Search for the cell housing the specified text and yield its (X, Y) center coordinate. 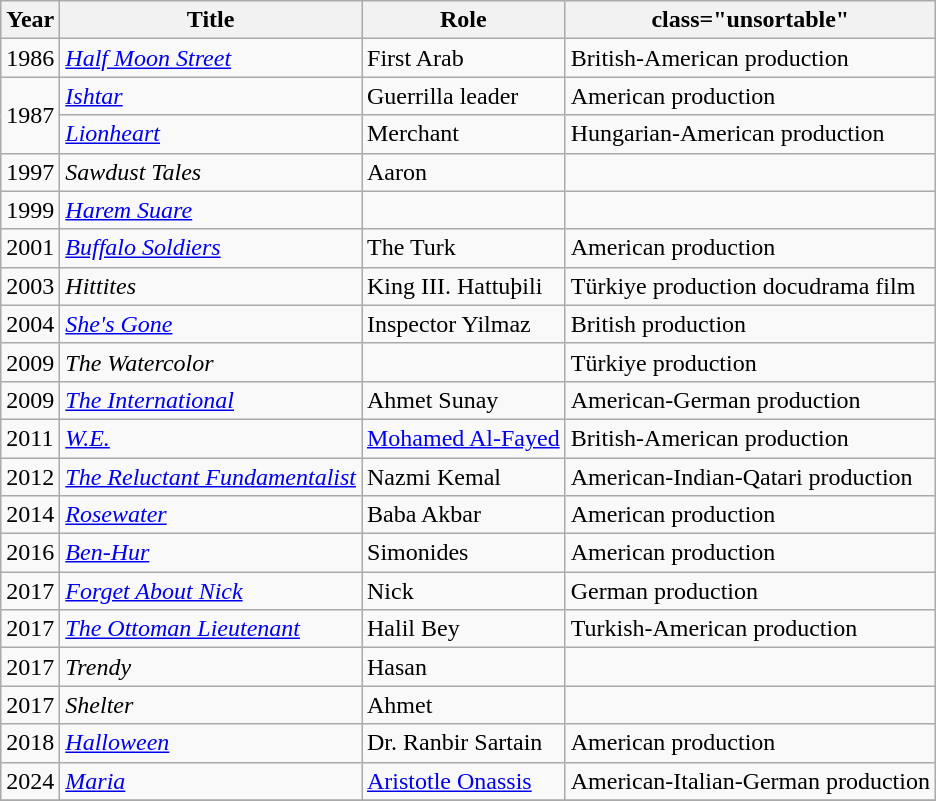
Halloween (211, 743)
Aristotle Onassis (464, 781)
2018 (30, 743)
Baba Akbar (464, 515)
1997 (30, 172)
Shelter (211, 705)
Rosewater (211, 515)
1999 (30, 210)
Trendy (211, 667)
Aaron (464, 172)
Role (464, 20)
Türkiye production (750, 362)
2011 (30, 438)
1987 (30, 115)
Hittites (211, 286)
King III. Hattuþili (464, 286)
Ahmet (464, 705)
2016 (30, 553)
2024 (30, 781)
Half Moon Street (211, 58)
Simonides (464, 553)
Lionheart (211, 134)
class="unsortable" (750, 20)
Forget About Nick (211, 591)
Mohamed Al-Fayed (464, 438)
First Arab (464, 58)
Harem Suare (211, 210)
Merchant (464, 134)
1986 (30, 58)
W.E. (211, 438)
Guerrilla leader (464, 96)
Ben-Hur (211, 553)
2003 (30, 286)
Maria (211, 781)
Year (30, 20)
The International (211, 400)
Halil Bey (464, 629)
She's Gone (211, 324)
Ahmet Sunay (464, 400)
2012 (30, 477)
Nick (464, 591)
2004 (30, 324)
Türkiye production docudrama film (750, 286)
Dr. Ranbir Sartain (464, 743)
2014 (30, 515)
Inspector Yilmaz (464, 324)
Turkish-American production (750, 629)
American-Indian-Qatari production (750, 477)
The Reluctant Fundamentalist (211, 477)
Nazmi Kemal (464, 477)
The Turk (464, 248)
2001 (30, 248)
Buffalo Soldiers (211, 248)
British production (750, 324)
Title (211, 20)
Ishtar (211, 96)
American-German production (750, 400)
The Ottoman Lieutenant (211, 629)
Hungarian-American production (750, 134)
German production (750, 591)
Sawdust Tales (211, 172)
Hasan (464, 667)
The Watercolor (211, 362)
American-Italian-German production (750, 781)
